Return the [x, y] coordinate for the center point of the cell that contains the specified text.  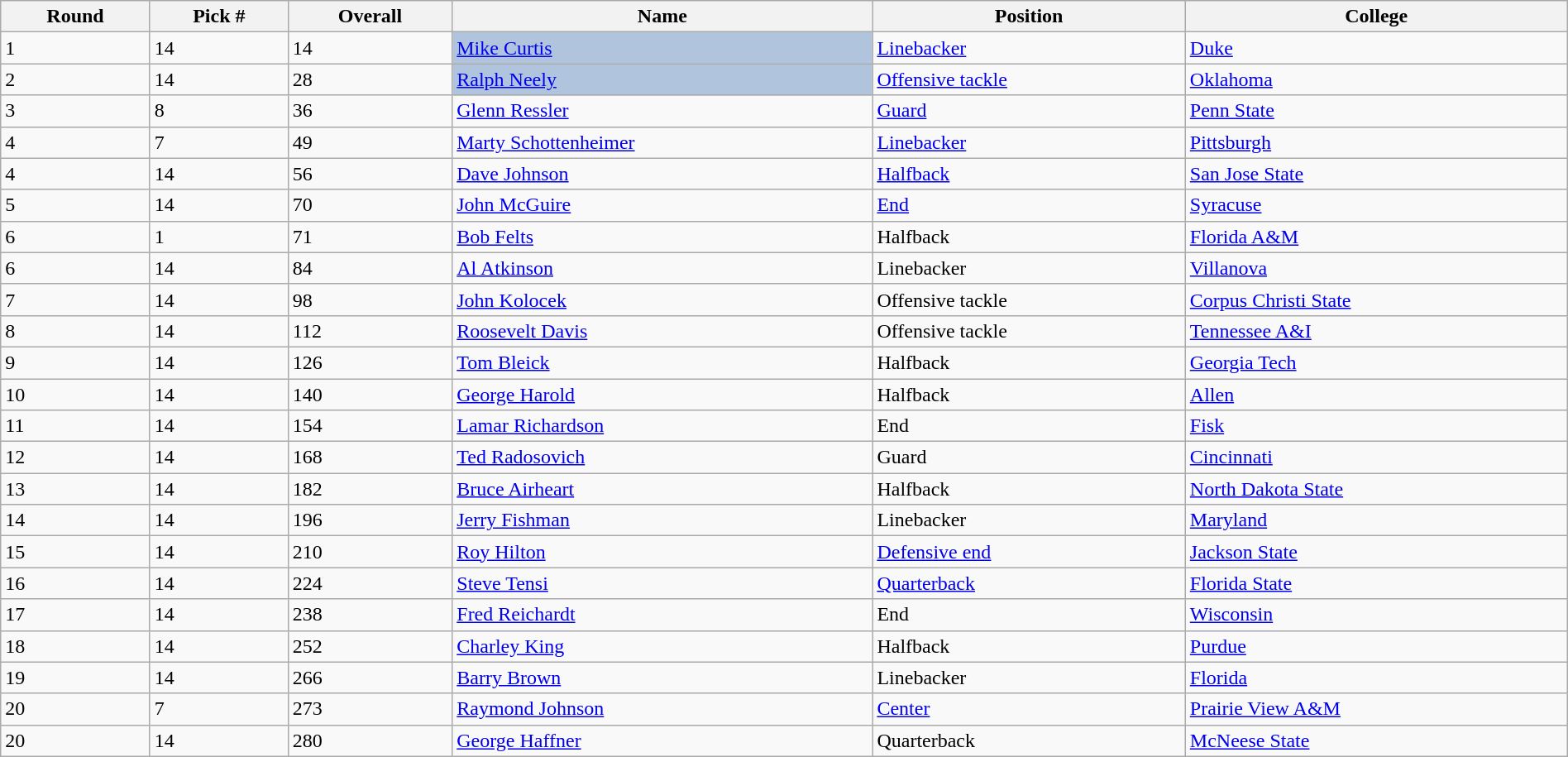
Florida State [1376, 583]
36 [370, 111]
Pittsburgh [1376, 142]
18 [76, 646]
Oklahoma [1376, 79]
11 [76, 426]
Bruce Airheart [662, 489]
28 [370, 79]
112 [370, 331]
56 [370, 174]
Corpus Christi State [1376, 299]
Georgia Tech [1376, 362]
280 [370, 740]
224 [370, 583]
Dave Johnson [662, 174]
84 [370, 268]
San Jose State [1376, 174]
Ted Radosovich [662, 458]
Pick # [218, 17]
George Harold [662, 395]
154 [370, 426]
2 [76, 79]
16 [76, 583]
210 [370, 552]
Jerry Fishman [662, 520]
182 [370, 489]
273 [370, 709]
49 [370, 142]
Fisk [1376, 426]
Steve Tensi [662, 583]
Roy Hilton [662, 552]
168 [370, 458]
Marty Schottenheimer [662, 142]
George Haffner [662, 740]
15 [76, 552]
19 [76, 678]
140 [370, 395]
266 [370, 678]
71 [370, 237]
Bob Felts [662, 237]
10 [76, 395]
North Dakota State [1376, 489]
13 [76, 489]
Charley King [662, 646]
Duke [1376, 48]
Allen [1376, 395]
Roosevelt Davis [662, 331]
252 [370, 646]
Villanova [1376, 268]
5 [76, 205]
Round [76, 17]
Syracuse [1376, 205]
70 [370, 205]
John Kolocek [662, 299]
3 [76, 111]
Al Atkinson [662, 268]
Glenn Ressler [662, 111]
Cincinnati [1376, 458]
Mike Curtis [662, 48]
Wisconsin [1376, 615]
Defensive end [1029, 552]
McNeese State [1376, 740]
Florida A&M [1376, 237]
Position [1029, 17]
Raymond Johnson [662, 709]
Barry Brown [662, 678]
126 [370, 362]
Lamar Richardson [662, 426]
Prairie View A&M [1376, 709]
Name [662, 17]
Penn State [1376, 111]
Ralph Neely [662, 79]
Center [1029, 709]
John McGuire [662, 205]
Maryland [1376, 520]
Fred Reichardt [662, 615]
Florida [1376, 678]
9 [76, 362]
Overall [370, 17]
12 [76, 458]
Purdue [1376, 646]
College [1376, 17]
Tennessee A&I [1376, 331]
Tom Bleick [662, 362]
238 [370, 615]
Jackson State [1376, 552]
196 [370, 520]
17 [76, 615]
98 [370, 299]
